Find where the given text appears and provide that cell's center as (X, Y) coordinate. 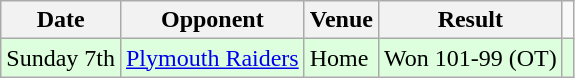
Result (470, 20)
Venue (341, 20)
Date (61, 20)
Plymouth Raiders (212, 58)
Won 101-99 (OT) (470, 58)
Home (341, 58)
Opponent (212, 20)
Sunday 7th (61, 58)
